From the cell containing the given text, extract its center point as [x, y] coordinate. 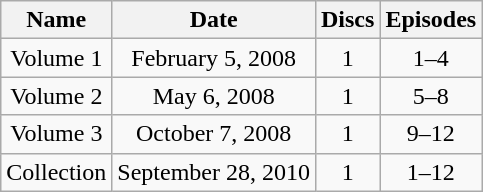
February 5, 2008 [214, 58]
May 6, 2008 [214, 96]
Volume 3 [56, 134]
Episodes [431, 20]
5–8 [431, 96]
Volume 2 [56, 96]
Date [214, 20]
Discs [347, 20]
1–12 [431, 172]
October 7, 2008 [214, 134]
9–12 [431, 134]
Collection [56, 172]
September 28, 2010 [214, 172]
Name [56, 20]
1–4 [431, 58]
Volume 1 [56, 58]
